Determine the [x, y] coordinate at the center of the cell enclosing the given text.  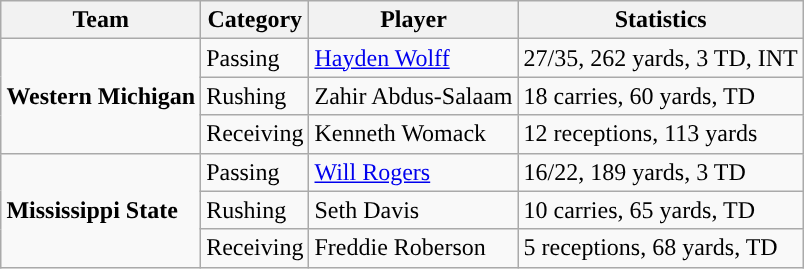
Zahir Abdus-Salaam [414, 96]
Team [101, 20]
16/22, 189 yards, 3 TD [660, 172]
Freddie Roberson [414, 248]
10 carries, 65 yards, TD [660, 210]
Player [414, 20]
Western Michigan [101, 96]
Hayden Wolff [414, 58]
Kenneth Womack [414, 134]
18 carries, 60 yards, TD [660, 96]
Will Rogers [414, 172]
27/35, 262 yards, 3 TD, INT [660, 58]
Seth Davis [414, 210]
Mississippi State [101, 210]
Statistics [660, 20]
12 receptions, 113 yards [660, 134]
5 receptions, 68 yards, TD [660, 248]
Category [255, 20]
